Return the (x, y) coordinate for the center point of the cell that contains the specified text.  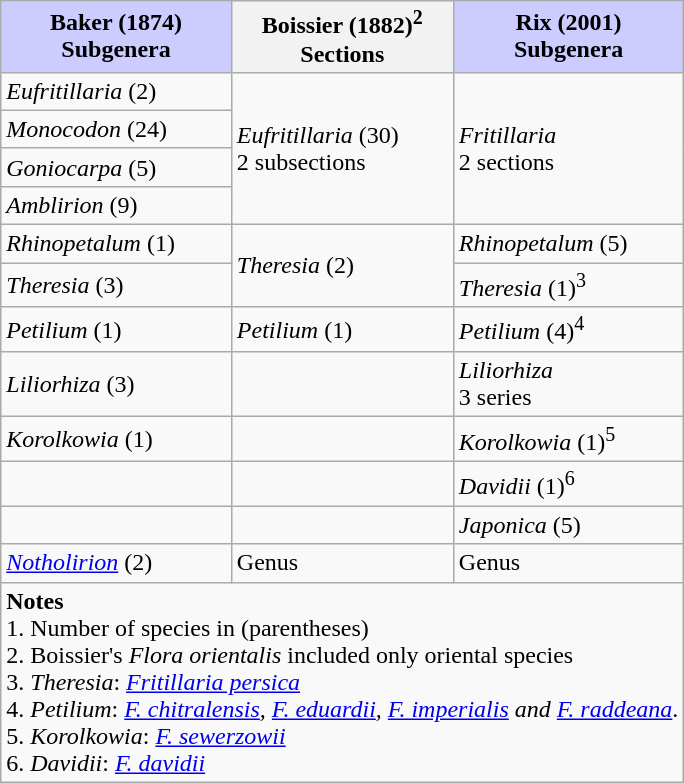
Korolkowia (1) (116, 440)
Goniocarpa (5) (116, 167)
Boissier (1882)2Sections (342, 37)
Amblirion (9) (116, 205)
Rhinopetalum (5) (568, 244)
Korolkowia (1)5 (568, 440)
Eufritillaria (30)2 subsections (342, 148)
Japonica (5) (568, 525)
Davidii (1)6 (568, 484)
Monocodon (24) (116, 129)
Rhinopetalum (1) (116, 244)
Rix (2001)Subgenera (568, 37)
Theresia (3) (116, 286)
Theresia (1)3 (568, 286)
Petilium (4)4 (568, 330)
Liliorhiza3 series (568, 384)
Liliorhiza (3) (116, 384)
Notholirion (2) (116, 563)
Theresia (2) (342, 266)
Fritillaria2 sections (568, 148)
Eufritillaria (2) (116, 91)
Baker (1874)Subgenera (116, 37)
